From the cell containing the given text, extract its center point as (X, Y) coordinate. 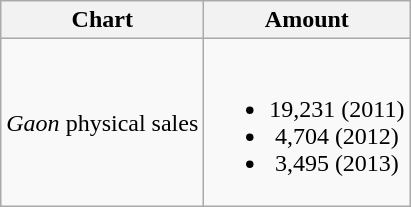
19,231 (2011)4,704 (2012)3,495 (2013) (307, 122)
Gaon physical sales (102, 122)
Chart (102, 20)
Amount (307, 20)
